Provide the [x, y] coordinate of the cell's center where the given text is located.  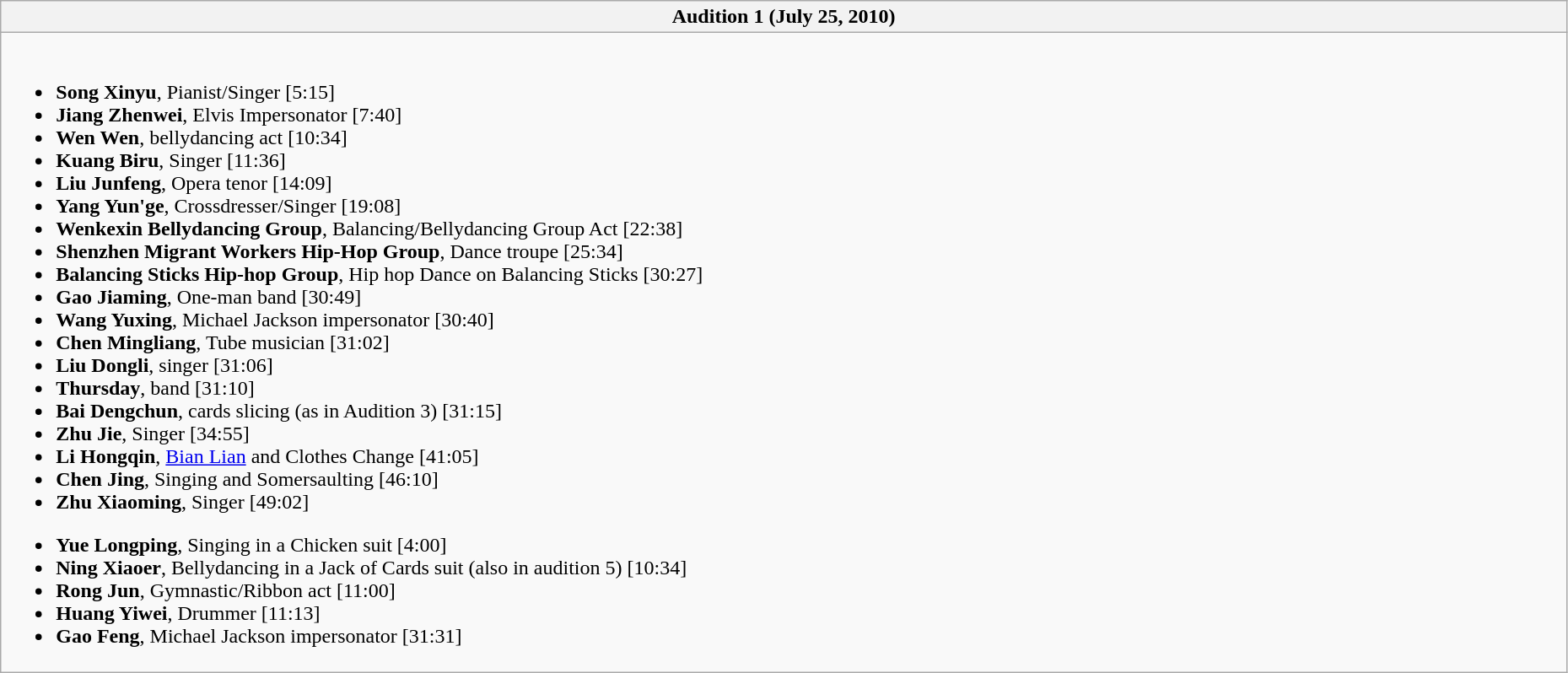
Audition 1 (July 25, 2010) [784, 17]
